Locate the cell with the specified text and output its (X, Y) center coordinate. 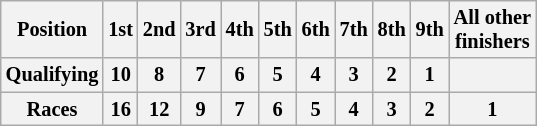
16 (120, 109)
Position (52, 29)
2nd (160, 29)
Qualifying (52, 75)
6th (316, 29)
9th (430, 29)
1st (120, 29)
5th (278, 29)
10 (120, 75)
All otherfinishers (492, 29)
9 (200, 109)
8th (392, 29)
7th (354, 29)
Races (52, 109)
12 (160, 109)
4th (240, 29)
3rd (200, 29)
8 (160, 75)
